Provide the [X, Y] coordinate of the cell's center where the given text is located.  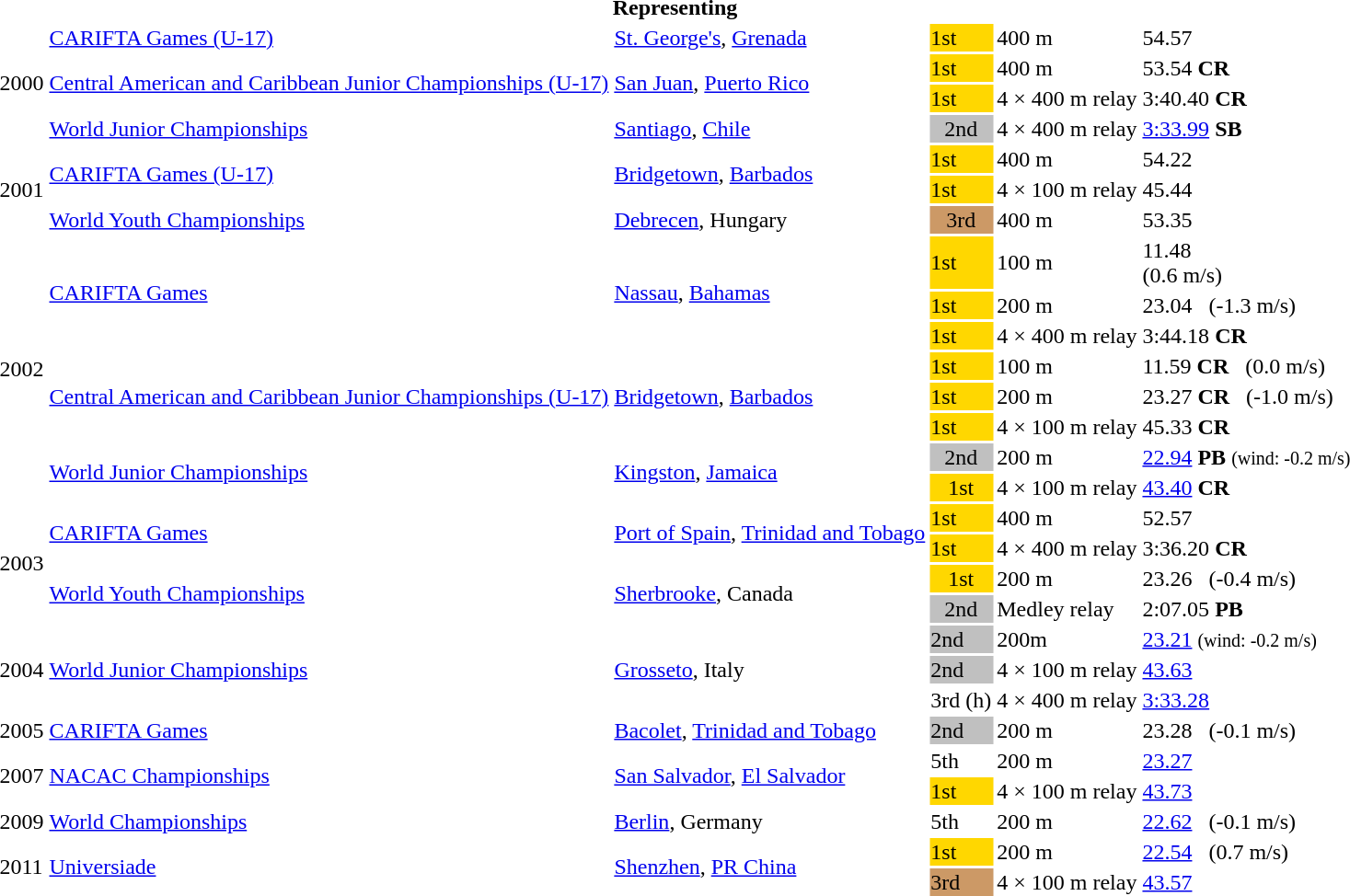
San Salvador, El Salvador [769, 776]
Universiade [329, 867]
3rd (h) [961, 700]
Bacolet, Trinidad and Tobago [769, 730]
Kingston, Jamaica [769, 473]
Santiago, Chile [769, 129]
St. George's, Grenada [769, 38]
Shenzhen, PR China [769, 867]
Sherbrooke, Canada [769, 594]
Grosseto, Italy [769, 670]
Medley relay [1067, 609]
Debrecen, Hungary [769, 220]
Port of Spain, Trinidad and Tobago [769, 534]
200m [1067, 639]
World Championships [329, 821]
Nassau, Bahamas [769, 293]
NACAC Championships [329, 776]
Berlin, Germany [769, 821]
San Juan, Puerto Rico [769, 83]
